Search for the cell housing the specified text and yield its (X, Y) center coordinate. 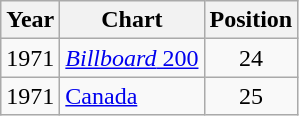
25 (251, 96)
Chart (132, 20)
Year (30, 20)
Canada (132, 96)
24 (251, 58)
Billboard 200 (132, 58)
Position (251, 20)
